Capture the cell that displays the provided text and extract its (x, y) central coordinate. 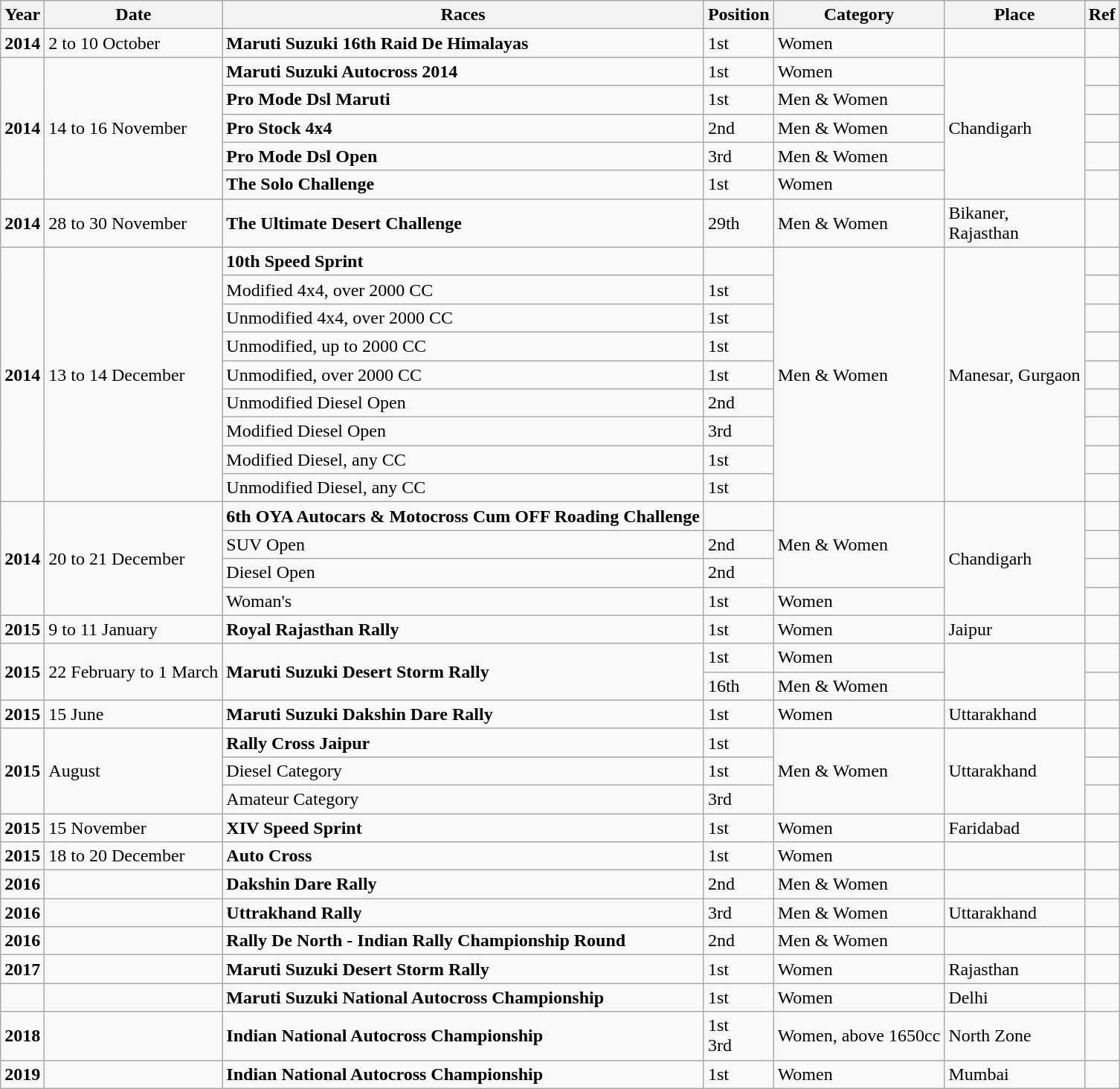
Maruti Suzuki 16th Raid De Himalayas (463, 43)
28 to 30 November (134, 223)
Unmodified 4x4, over 2000 CC (463, 318)
Rajasthan (1014, 969)
14 to 16 November (134, 128)
Diesel Open (463, 573)
Amateur Category (463, 799)
16th (738, 686)
Rally Cross Jaipur (463, 742)
9 to 11 January (134, 629)
The Ultimate Desert Challenge (463, 223)
Pro Stock 4x4 (463, 128)
2019 (22, 1074)
Pro Mode Dsl Maruti (463, 100)
Maruti Suzuki National Autocross Championship (463, 998)
Unmodified, up to 2000 CC (463, 346)
North Zone (1014, 1035)
Maruti Suzuki Autocross 2014 (463, 71)
2017 (22, 969)
Manesar, Gurgaon (1014, 375)
Year (22, 15)
2 to 10 October (134, 43)
Category (859, 15)
Unmodified Diesel Open (463, 403)
6th OYA Autocars & Motocross Cum OFF Roading Challenge (463, 516)
XIV Speed Sprint (463, 828)
Modified Diesel, any CC (463, 460)
Faridabad (1014, 828)
22 February to 1 March (134, 672)
The Solo Challenge (463, 184)
Diesel Category (463, 771)
Women, above 1650cc (859, 1035)
Uttrakhand Rally (463, 913)
Modified 4x4, over 2000 CC (463, 289)
Unmodified, over 2000 CC (463, 374)
1st3rd (738, 1035)
Jaipur (1014, 629)
15 November (134, 828)
Auto Cross (463, 856)
18 to 20 December (134, 856)
Rally De North - Indian Rally Championship Round (463, 941)
Delhi (1014, 998)
2018 (22, 1035)
20 to 21 December (134, 559)
Mumbai (1014, 1074)
15 June (134, 714)
10th Speed Sprint (463, 261)
Ref (1102, 15)
13 to 14 December (134, 375)
Unmodified Diesel, any CC (463, 488)
Dakshin Dare Rally (463, 884)
Position (738, 15)
Races (463, 15)
SUV Open (463, 544)
Bikaner,Rajasthan (1014, 223)
Date (134, 15)
August (134, 771)
Maruti Suzuki Dakshin Dare Rally (463, 714)
Pro Mode Dsl Open (463, 156)
Modified Diesel Open (463, 431)
Place (1014, 15)
Royal Rajasthan Rally (463, 629)
Woman's (463, 601)
29th (738, 223)
